Provide the [X, Y] coordinate of the cell's center where the given text is located.  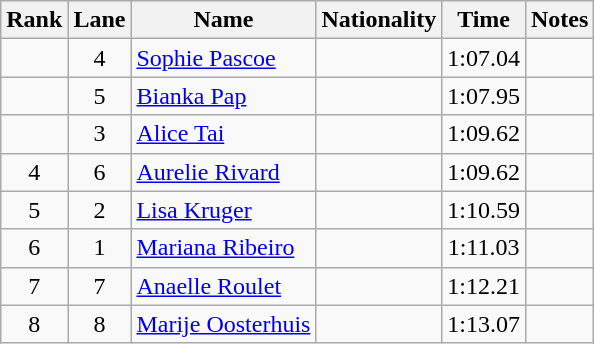
Aurelie Rivard [224, 172]
Lane [100, 20]
1:07.04 [484, 58]
1:10.59 [484, 210]
Rank [34, 20]
Alice Tai [224, 134]
Lisa Kruger [224, 210]
Sophie Pascoe [224, 58]
1:11.03 [484, 248]
1:13.07 [484, 324]
Mariana Ribeiro [224, 248]
1:07.95 [484, 96]
Nationality [379, 20]
Time [484, 20]
2 [100, 210]
1 [100, 248]
Name [224, 20]
3 [100, 134]
Marije Oosterhuis [224, 324]
Anaelle Roulet [224, 286]
1:12.21 [484, 286]
Notes [559, 20]
Bianka Pap [224, 96]
